Scan for the cell matching the given text and deliver its (x, y) coordinate at center. 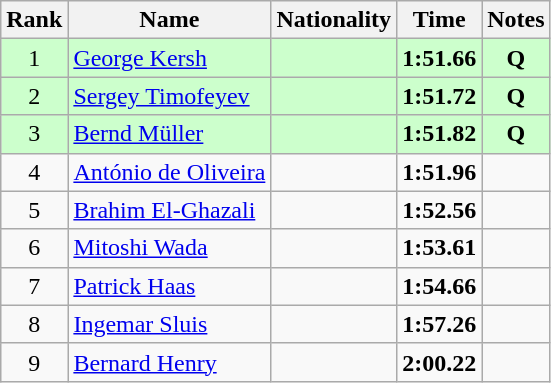
2:00.22 (440, 362)
Mitoshi Wada (170, 248)
1:51.82 (440, 134)
1:51.72 (440, 96)
6 (34, 248)
Notes (516, 20)
1:57.26 (440, 324)
Patrick Haas (170, 286)
1:51.96 (440, 172)
Time (440, 20)
9 (34, 362)
1:54.66 (440, 286)
1:52.56 (440, 210)
Brahim El-Ghazali (170, 210)
George Kersh (170, 58)
4 (34, 172)
Bernd Müller (170, 134)
2 (34, 96)
1 (34, 58)
8 (34, 324)
5 (34, 210)
Bernard Henry (170, 362)
1:51.66 (440, 58)
Sergey Timofeyev (170, 96)
Name (170, 20)
3 (34, 134)
Nationality (334, 20)
7 (34, 286)
Rank (34, 20)
Ingemar Sluis (170, 324)
António de Oliveira (170, 172)
1:53.61 (440, 248)
